Output the (x, y) coordinate of the center of the cell containing the given text.  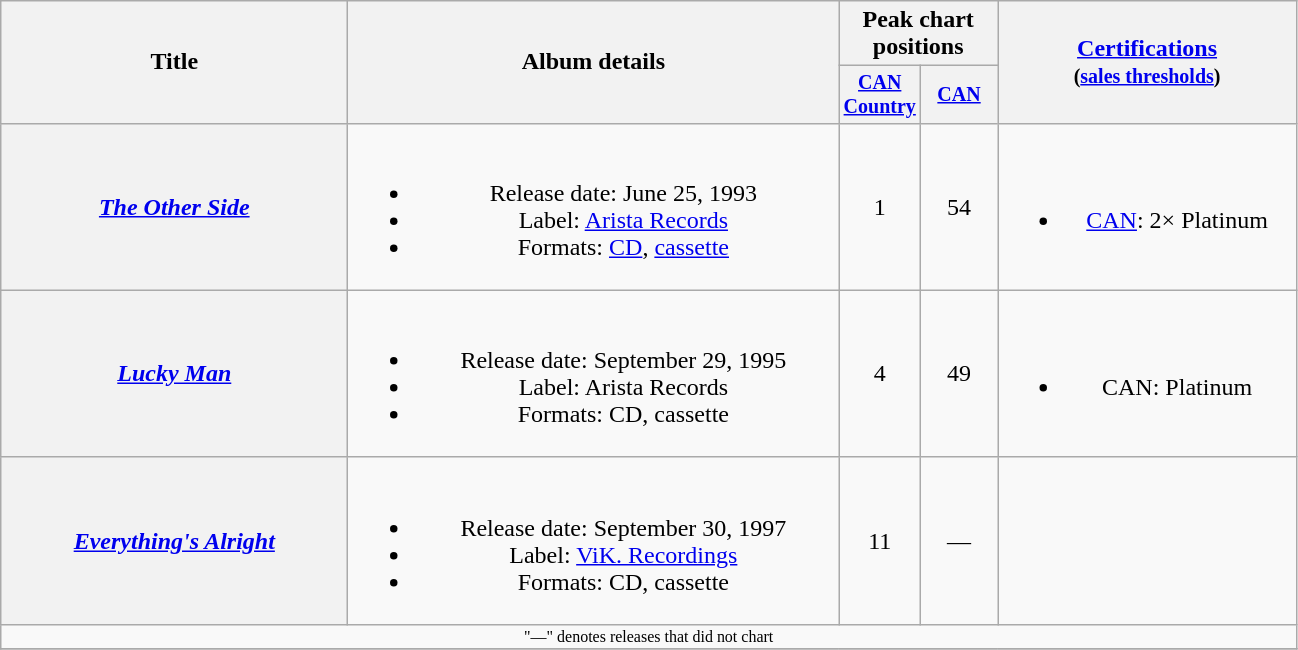
Everything's Alright (174, 540)
— (960, 540)
Release date: June 25, 1993Label: Arista RecordsFormats: CD, cassette (594, 206)
11 (880, 540)
4 (880, 374)
Album details (594, 62)
49 (960, 374)
Certifications(sales thresholds) (1148, 62)
"—" denotes releases that did not chart (649, 636)
CAN (960, 94)
Peak chartpositions (918, 34)
Title (174, 62)
54 (960, 206)
CAN: Platinum (1148, 374)
The Other Side (174, 206)
1 (880, 206)
CAN Country (880, 94)
Release date: September 30, 1997Label: ViK. RecordingsFormats: CD, cassette (594, 540)
Lucky Man (174, 374)
Release date: September 29, 1995Label: Arista RecordsFormats: CD, cassette (594, 374)
CAN: 2× Platinum (1148, 206)
